Detect which cell encompasses the target text, then output its [X, Y] center coordinate. 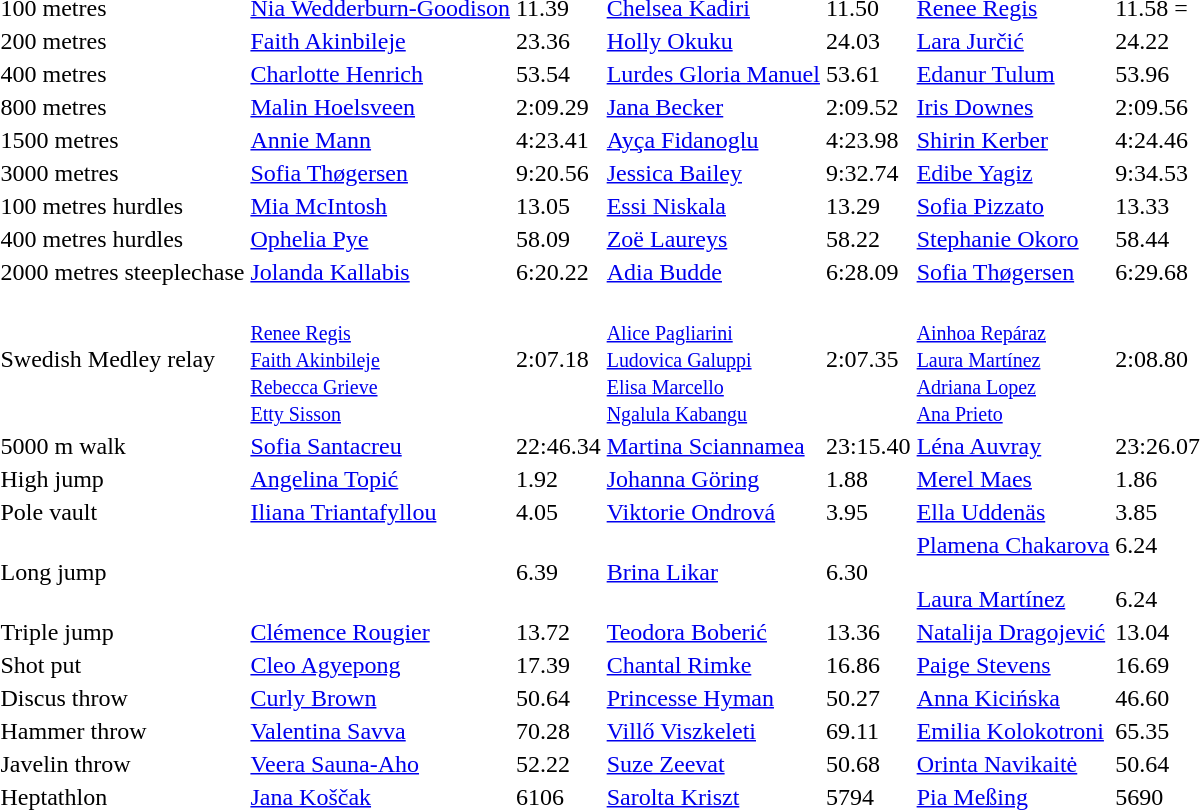
69.11 [868, 731]
Iliana Triantafyllou [380, 512]
Orinta Navikaitė [1013, 764]
Malin Hoelsveen [380, 107]
Sofia Pizzato [1013, 206]
2:07.35 [868, 359]
Cleo Agyepong [380, 665]
Lara Jurčić [1013, 41]
52.22 [558, 764]
Faith Akinbileje [380, 41]
Ainhoa RepárazLaura MartínezAdriana LopezAna Prieto [1013, 359]
6:28.09 [868, 272]
13.36 [868, 632]
24.03 [868, 41]
2:09.29 [558, 107]
Alice PagliariniLudovica GaluppiElisa MarcelloNgalula Kabangu [713, 359]
2:09.52 [868, 107]
Zoë Laureys [713, 239]
Ophelia Pye [380, 239]
Brina Likar [713, 572]
13.29 [868, 206]
Lurdes Gloria Manuel [713, 74]
1.88 [868, 479]
4.05 [558, 512]
Emilia Kolokotroni [1013, 731]
Iris Downes [1013, 107]
50.27 [868, 698]
Paige Stevens [1013, 665]
16.86 [868, 665]
Clémence Rougier [380, 632]
Chantal Rimke [713, 665]
Renee RegisFaith AkinbilejeRebecca GrieveEtty Sisson [380, 359]
Mia McIntosh [380, 206]
Anna Kicińska [1013, 698]
Edibe Yagiz [1013, 173]
9:32.74 [868, 173]
Plamena ChakarovaLaura Martínez [1013, 572]
Ella Uddenäs [1013, 512]
53.61 [868, 74]
Jana Becker [713, 107]
Merel Maes [1013, 479]
6.39 [558, 572]
Angelina Topić [380, 479]
50.68 [868, 764]
58.09 [558, 239]
23.36 [558, 41]
53.54 [558, 74]
Veera Sauna-Aho [380, 764]
23:15.40 [868, 446]
Sofia Santacreu [380, 446]
17.39 [558, 665]
22:46.34 [558, 446]
Suze Zeevat [713, 764]
70.28 [558, 731]
13.05 [558, 206]
Annie Mann [380, 140]
3.95 [868, 512]
Ayça Fidanoglu [713, 140]
6:20.22 [558, 272]
Shirin Kerber [1013, 140]
58.22 [868, 239]
Natalija Dragojević [1013, 632]
2:07.18 [558, 359]
Villő Viszkeleti [713, 731]
Princesse Hyman [713, 698]
13.72 [558, 632]
Holly Okuku [713, 41]
6.30 [868, 572]
Léna Auvray [1013, 446]
4:23.98 [868, 140]
Martina Sciannamea [713, 446]
4:23.41 [558, 140]
1.92 [558, 479]
Curly Brown [380, 698]
Jessica Bailey [713, 173]
Charlotte Henrich [380, 74]
Adia Budde [713, 272]
50.64 [558, 698]
Valentina Savva [380, 731]
Johanna Göring [713, 479]
Essi Niskala [713, 206]
Edanur Tulum [1013, 74]
Viktorie Ondrová [713, 512]
Teodora Boberić [713, 632]
Stephanie Okoro [1013, 239]
Jolanda Kallabis [380, 272]
9:20.56 [558, 173]
